Locate the cell with the specified text and output its (X, Y) center coordinate. 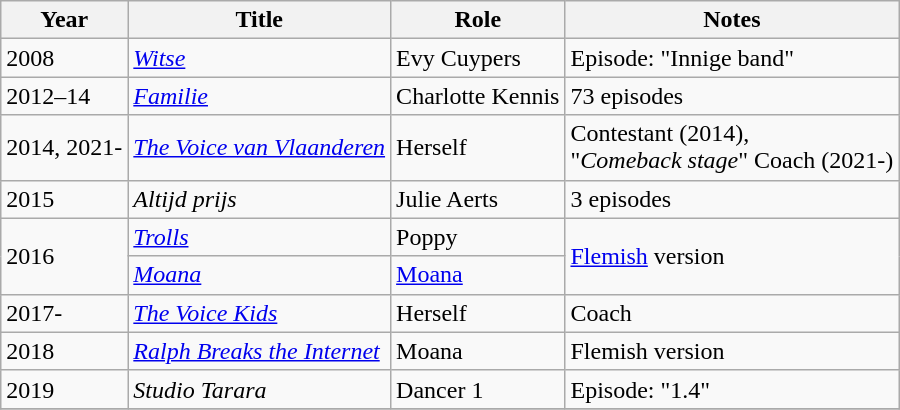
2019 (64, 389)
Charlotte Kennis (478, 96)
2012–14 (64, 96)
Episode: "1.4" (732, 389)
Year (64, 20)
Julie Aerts (478, 199)
Familie (260, 96)
2008 (64, 58)
2015 (64, 199)
Evy Cuypers (478, 58)
Dancer 1 (478, 389)
Ralph Breaks the Internet (260, 351)
Episode: "Innige band" (732, 58)
The Voice van Vlaanderen (260, 148)
Title (260, 20)
Studio Tarara (260, 389)
2017- (64, 313)
Trolls (260, 237)
Contestant (2014),"Comeback stage" Coach (2021-) (732, 148)
73 episodes (732, 96)
The Voice Kids (260, 313)
3 episodes (732, 199)
Coach (732, 313)
Witse (260, 58)
Poppy (478, 237)
Notes (732, 20)
2014, 2021- (64, 148)
Role (478, 20)
2016 (64, 256)
2018 (64, 351)
Altijd prijs (260, 199)
